For the text-containing cell, return its midpoint in [x, y] coordinate format. 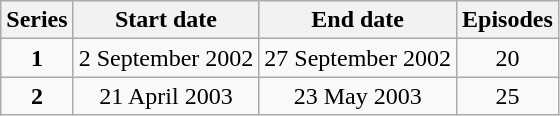
23 May 2003 [358, 96]
1 [37, 58]
2 [37, 96]
20 [508, 58]
21 April 2003 [166, 96]
27 September 2002 [358, 58]
Episodes [508, 20]
End date [358, 20]
Start date [166, 20]
Series [37, 20]
2 September 2002 [166, 58]
25 [508, 96]
